Find where the given text appears and provide that cell's center as [x, y] coordinate. 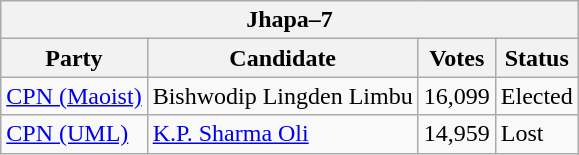
14,959 [456, 134]
Lost [536, 134]
16,099 [456, 96]
K.P. Sharma Oli [282, 134]
Status [536, 58]
Candidate [282, 58]
Elected [536, 96]
CPN (Maoist) [74, 96]
Party [74, 58]
Votes [456, 58]
Bishwodip Lingden Limbu [282, 96]
CPN (UML) [74, 134]
Jhapa–7 [290, 20]
